Determine the [X, Y] coordinate at the center of the cell enclosing the given text.  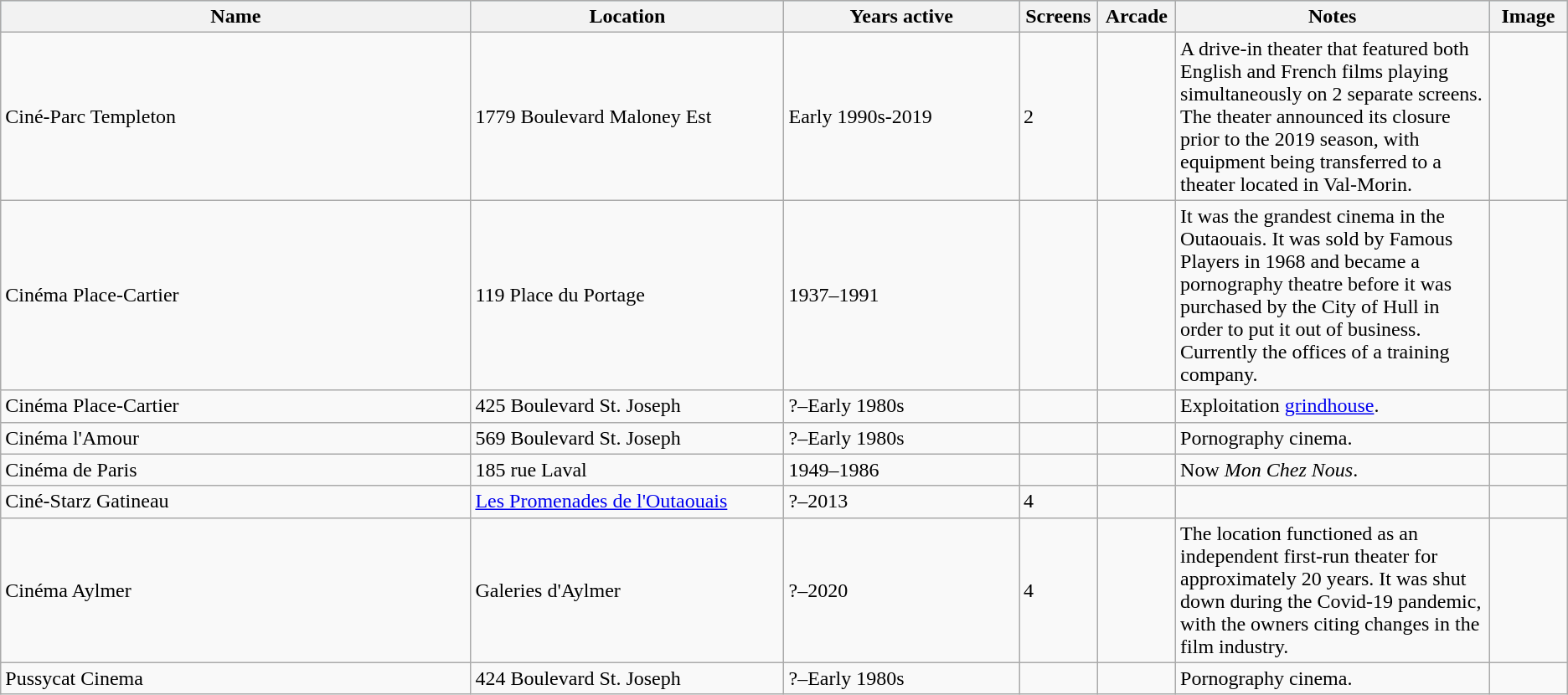
Notes [1333, 17]
?–2013 [901, 502]
Now Mon Chez Nous. [1333, 470]
Location [627, 17]
185 rue Laval [627, 470]
Pussycat Cinema [236, 678]
Galeries d'Aylmer [627, 589]
Early 1990s-2019 [901, 116]
424 Boulevard St. Joseph [627, 678]
Image [1529, 17]
1949–1986 [901, 470]
1779 Boulevard Maloney Est [627, 116]
Cinéma de Paris [236, 470]
Years active [901, 17]
Arcade [1137, 17]
Ciné-Starz Gatineau [236, 502]
?–2020 [901, 589]
425 Boulevard St. Joseph [627, 406]
Exploitation grindhouse. [1333, 406]
Name [236, 17]
Ciné-Parc Templeton [236, 116]
Cinéma Aylmer [236, 589]
1937–1991 [901, 295]
Les Promenades de l'Outaouais [627, 502]
2 [1059, 116]
Screens [1059, 17]
119 Place du Portage [627, 295]
Cinéma l'Amour [236, 438]
569 Boulevard St. Joseph [627, 438]
